For the text-containing cell, return its midpoint in [x, y] coordinate format. 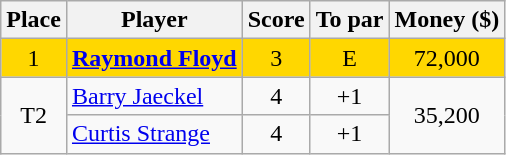
Player [154, 20]
72,000 [447, 58]
1 [34, 58]
Barry Jaeckel [154, 96]
E [350, 58]
3 [276, 58]
35,200 [447, 115]
Raymond Floyd [154, 58]
To par [350, 20]
Money ($) [447, 20]
Place [34, 20]
Curtis Strange [154, 134]
Score [276, 20]
T2 [34, 115]
